Extract the [x, y] coordinate from the center of the cell holding the provided text.  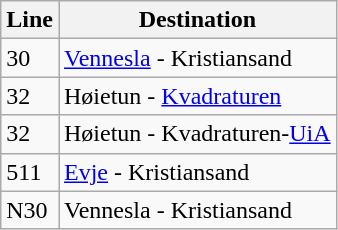
511 [30, 172]
Destination [197, 20]
Høietun - Kvadraturen [197, 96]
Høietun - Kvadraturen-UiA [197, 134]
30 [30, 58]
Evje - Kristiansand [197, 172]
Line [30, 20]
N30 [30, 210]
